For the text-containing cell, return its midpoint in [X, Y] coordinate format. 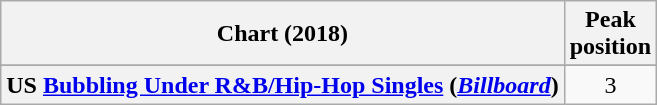
Peak position [610, 34]
3 [610, 85]
US Bubbling Under R&B/Hip-Hop Singles (Billboard) [282, 85]
Chart (2018) [282, 34]
